From the cell containing the given text, extract its center point as (X, Y) coordinate. 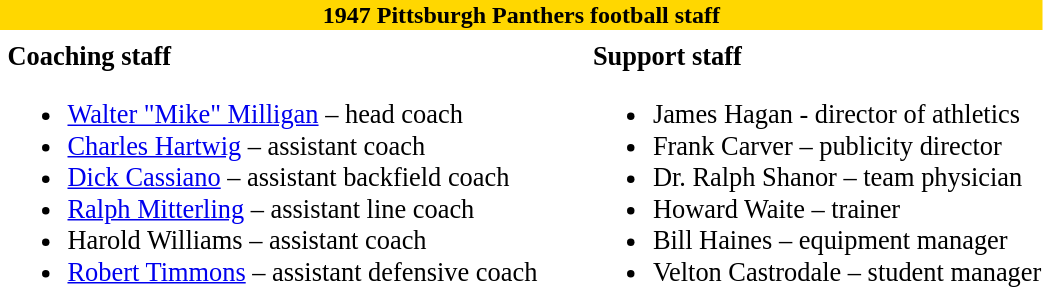
1947 Pittsburgh Panthers football staff (522, 15)
